Output the (x, y) coordinate of the center of the cell containing the given text.  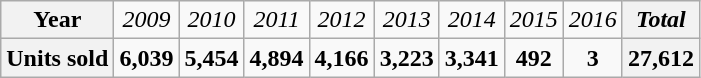
2013 (406, 20)
492 (534, 58)
4,894 (276, 58)
2015 (534, 20)
Units sold (58, 58)
5,454 (212, 58)
Year (58, 20)
Total (660, 20)
2016 (592, 20)
27,612 (660, 58)
2012 (342, 20)
6,039 (146, 58)
2011 (276, 20)
3,223 (406, 58)
2010 (212, 20)
4,166 (342, 58)
3,341 (472, 58)
2009 (146, 20)
3 (592, 58)
2014 (472, 20)
